Determine the [X, Y] coordinate at the center of the cell enclosing the given text.  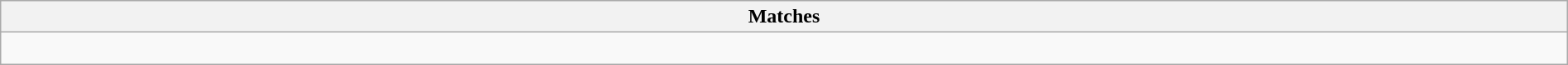
Matches [784, 17]
